Output the (x, y) coordinate of the center of the cell containing the given text.  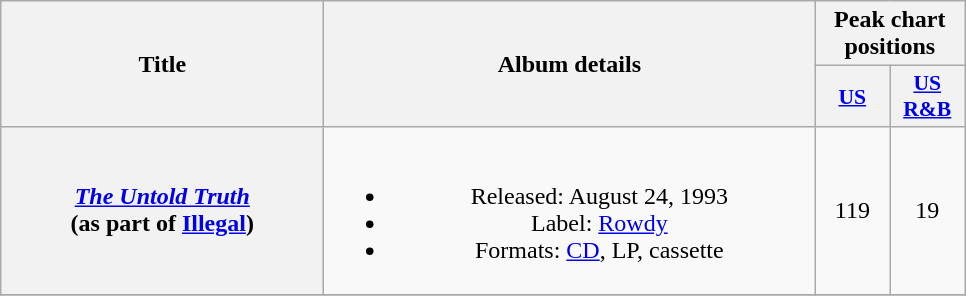
Released: August 24, 1993Label: RowdyFormats: CD, LP, cassette (570, 210)
USR&B (928, 96)
The Untold Truth(as part of Illegal) (162, 210)
119 (852, 210)
US (852, 96)
Title (162, 64)
19 (928, 210)
Album details (570, 64)
Peak chart positions (890, 34)
